Scan for the cell matching the given text and deliver its (x, y) coordinate at center. 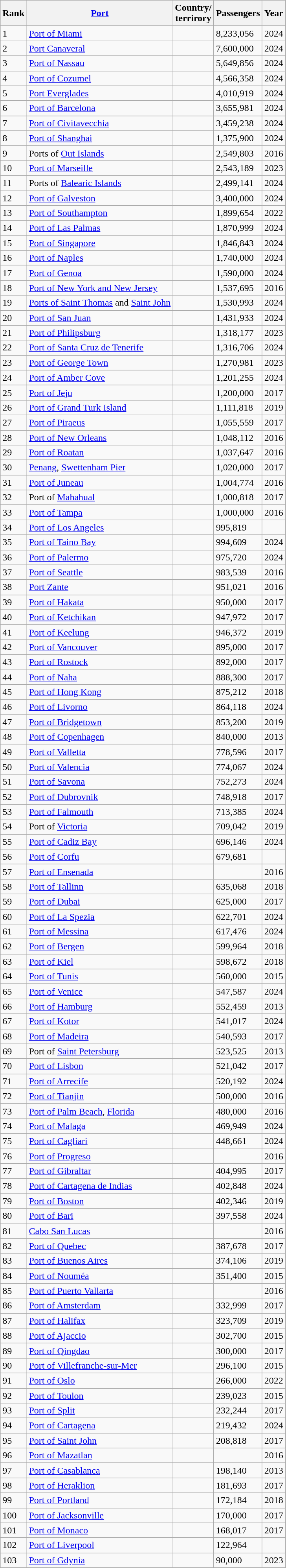
31 (13, 483)
Port of Villefranche-sur-Mer (100, 1365)
778,596 (238, 752)
Port of La Spezia (100, 917)
53 (13, 812)
3,655,981 (238, 108)
1,000,000 (238, 512)
30 (13, 468)
Port of Valletta (100, 752)
15 (13, 243)
892,000 (238, 662)
Port of Marseille (100, 168)
599,964 (238, 947)
93 (13, 1411)
Port of Civitavecchia (100, 123)
1,899,654 (238, 213)
61 (13, 932)
2,549,803 (238, 153)
Port of Dubai (100, 901)
71 (13, 1081)
Passengers (238, 13)
29 (13, 453)
622,701 (238, 917)
Port of Palm Beach, Florida (100, 1111)
Port of Cadiz Bay (100, 842)
351,400 (238, 1276)
7 (13, 123)
888,300 (238, 677)
11 (13, 183)
Port of Hong Kong (100, 692)
Port of Progreso (100, 1156)
1,200,000 (238, 392)
Port of Tunis (100, 977)
88 (13, 1336)
Ports of Balearic Islands (100, 183)
92 (13, 1396)
42 (13, 647)
696,146 (238, 842)
5,649,856 (238, 63)
Port of Naha (100, 677)
102 (13, 1545)
Port of Singapore (100, 243)
46 (13, 707)
47 (13, 722)
1,530,993 (238, 303)
752,273 (238, 782)
Port of Juneau (100, 483)
951,021 (238, 587)
52 (13, 797)
44 (13, 677)
170,000 (238, 1515)
49 (13, 752)
Port of Tampa (100, 512)
Port of Hamburg (100, 1006)
Port of Roatan (100, 453)
Ports of Saint Thomas and Saint John (100, 303)
Port of Buenos Aires (100, 1261)
8,233,056 (238, 33)
64 (13, 977)
Port of Santa Cruz de Tenerife (100, 348)
635,068 (238, 886)
62 (13, 947)
864,118 (238, 707)
Port of Livorno (100, 707)
Port of Saint John (100, 1441)
523,525 (238, 1051)
36 (13, 557)
1,000,818 (238, 497)
87 (13, 1321)
5 (13, 93)
Port of Messina (100, 932)
540,593 (238, 1036)
Port of Qingdao (100, 1351)
9 (13, 153)
Port of Naples (100, 258)
Port of New York and New Jersey (100, 288)
709,042 (238, 827)
90,000 (238, 1560)
51 (13, 782)
1,318,177 (238, 333)
1,037,647 (238, 453)
480,000 (238, 1111)
68 (13, 1036)
Port of Tianjin (100, 1096)
2,543,189 (238, 168)
41 (13, 632)
Port of Gdynia (100, 1560)
995,819 (238, 527)
469,949 (238, 1126)
Port of Seattle (100, 572)
14 (13, 228)
82 (13, 1246)
35 (13, 542)
1,870,999 (238, 228)
1,375,900 (238, 138)
1,055,559 (238, 422)
Port of Ketchikan (100, 617)
Port of Las Palmas (100, 228)
300,000 (238, 1351)
89 (13, 1351)
Port of Mazatlan (100, 1456)
983,539 (238, 572)
1,316,706 (238, 348)
402,346 (238, 1201)
Port of Amber Cove (100, 378)
1,111,818 (238, 407)
73 (13, 1111)
Cabo San Lucas (100, 1231)
598,672 (238, 962)
Port of Southampton (100, 213)
3 (13, 63)
Port of Bridgetown (100, 722)
Port of Amsterdam (100, 1306)
63 (13, 962)
Port of Kotor (100, 1021)
404,995 (238, 1171)
99 (13, 1500)
Port of Nassau (100, 63)
1,270,981 (238, 363)
Port of Barcelona (100, 108)
1,590,000 (238, 273)
500,000 (238, 1096)
1,846,843 (238, 243)
Port of Keelung (100, 632)
Port of Kiel (100, 962)
75 (13, 1141)
3,459,238 (238, 123)
10 (13, 168)
Port of Ajaccio (100, 1336)
80 (13, 1216)
975,720 (238, 557)
Rank (13, 13)
Port of Cagliari (100, 1141)
Port Everglades (100, 93)
Port of Malaga (100, 1126)
74 (13, 1126)
198,140 (238, 1470)
26 (13, 407)
387,678 (238, 1246)
122,964 (238, 1545)
Port of Dubrovnik (100, 797)
67 (13, 1021)
Port of Falmouth (100, 812)
40 (13, 617)
43 (13, 662)
Port Zante (100, 587)
33 (13, 512)
Port of Cartagena de Indias (100, 1186)
Port of Oslo (100, 1380)
Port of Casablanca (100, 1470)
100 (13, 1515)
402,848 (238, 1186)
172,184 (238, 1500)
1,201,255 (238, 378)
Penang, Swettenham Pier (100, 468)
22 (13, 348)
895,000 (238, 647)
332,999 (238, 1306)
552,459 (238, 1006)
774,067 (238, 767)
57 (13, 872)
Port of Jeju (100, 392)
91 (13, 1380)
397,558 (238, 1216)
18 (13, 288)
1,004,774 (238, 483)
Port of Jacksonville (100, 1515)
24 (13, 378)
Port of Bari (100, 1216)
94 (13, 1426)
168,017 (238, 1530)
Port of Piraeus (100, 422)
521,042 (238, 1066)
Port of George Town (100, 363)
50 (13, 767)
Country/terrirory (193, 13)
Port of San Juan (100, 318)
541,017 (238, 1021)
65 (13, 991)
323,709 (238, 1321)
Port of Victoria (100, 827)
103 (13, 1560)
32 (13, 497)
58 (13, 886)
72 (13, 1096)
101 (13, 1530)
8 (13, 138)
Port of Cartagena (100, 1426)
77 (13, 1171)
Port of Galveston (100, 198)
679,681 (238, 857)
Port of Lisbon (100, 1066)
38 (13, 587)
3,400,000 (238, 198)
994,609 (238, 542)
Port of Monaco (100, 1530)
Port of Boston (100, 1201)
Port of Taino Bay (100, 542)
Port of Mahahual (100, 497)
Port of Cozumel (100, 78)
76 (13, 1156)
Port of Palermo (100, 557)
17 (13, 273)
Port of Vancouver (100, 647)
79 (13, 1201)
Port of Los Angeles (100, 527)
23 (13, 363)
16 (13, 258)
54 (13, 827)
78 (13, 1186)
Port of Heraklion (100, 1485)
Port of Corfu (100, 857)
Port of Split (100, 1411)
1,740,000 (238, 258)
25 (13, 392)
Port of Grand Turk Island (100, 407)
69 (13, 1051)
Port of Philipsburg (100, 333)
95 (13, 1441)
Port of Bergen (100, 947)
Port of Genoa (100, 273)
39 (13, 602)
748,918 (238, 797)
28 (13, 438)
98 (13, 1485)
86 (13, 1306)
Port of Copenhagen (100, 737)
85 (13, 1291)
547,587 (238, 991)
83 (13, 1261)
Port of Quebec (100, 1246)
1,537,695 (238, 288)
232,244 (238, 1411)
Port of Ensenada (100, 872)
96 (13, 1456)
2 (13, 48)
59 (13, 901)
853,200 (238, 722)
Port of Halifax (100, 1321)
70 (13, 1066)
4,566,358 (238, 78)
Port of New Orleans (100, 438)
Port of Rostock (100, 662)
Port of Hakata (100, 602)
Ports of Out Islands (100, 153)
296,100 (238, 1365)
Port of Madeira (100, 1036)
Port of Venice (100, 991)
27 (13, 422)
56 (13, 857)
Port (100, 13)
Port of Miami (100, 33)
Port of Toulon (100, 1396)
840,000 (238, 737)
90 (13, 1365)
Port of Portland (100, 1500)
617,476 (238, 932)
1,048,112 (238, 438)
1 (13, 33)
34 (13, 527)
Port of Valencia (100, 767)
21 (13, 333)
625,000 (238, 901)
1,020,000 (238, 468)
1,431,933 (238, 318)
Port of Liverpool (100, 1545)
Port of Nouméa (100, 1276)
219,432 (238, 1426)
Port of Saint Petersburg (100, 1051)
4,010,919 (238, 93)
946,372 (238, 632)
6 (13, 108)
239,023 (238, 1396)
Port of Puerto Vallarta (100, 1291)
60 (13, 917)
84 (13, 1276)
Port of Shanghai (100, 138)
13 (13, 213)
Port Canaveral (100, 48)
374,106 (238, 1261)
208,818 (238, 1441)
48 (13, 737)
950,000 (238, 602)
875,212 (238, 692)
97 (13, 1470)
Year (273, 13)
448,661 (238, 1141)
20 (13, 318)
2,499,141 (238, 183)
81 (13, 1231)
12 (13, 198)
520,192 (238, 1081)
Port of Arrecife (100, 1081)
4 (13, 78)
37 (13, 572)
560,000 (238, 977)
Port of Tallinn (100, 886)
66 (13, 1006)
19 (13, 303)
7,600,000 (238, 48)
302,700 (238, 1336)
713,385 (238, 812)
55 (13, 842)
Port of Gibraltar (100, 1171)
266,000 (238, 1380)
Port of Savona (100, 782)
947,972 (238, 617)
45 (13, 692)
181,693 (238, 1485)
